Return the [X, Y] coordinate for the center point of the cell that contains the specified text.  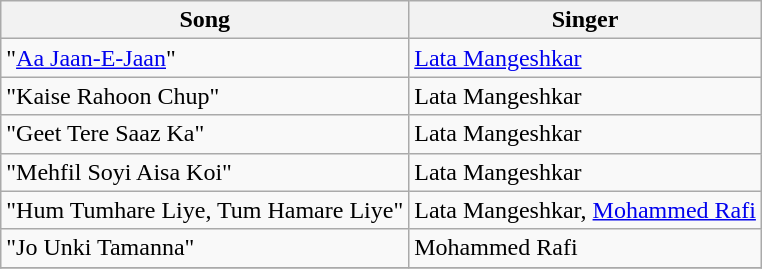
Song [205, 20]
Mohammed Rafi [586, 248]
"Geet Tere Saaz Ka" [205, 134]
"Mehfil Soyi Aisa Koi" [205, 172]
Lata Mangeshkar, Mohammed Rafi [586, 210]
Singer [586, 20]
"Jo Unki Tamanna" [205, 248]
"Hum Tumhare Liye, Tum Hamare Liye" [205, 210]
"Aa Jaan-E-Jaan" [205, 58]
"Kaise Rahoon Chup" [205, 96]
